Find where the given text appears and provide that cell's center as [x, y] coordinate. 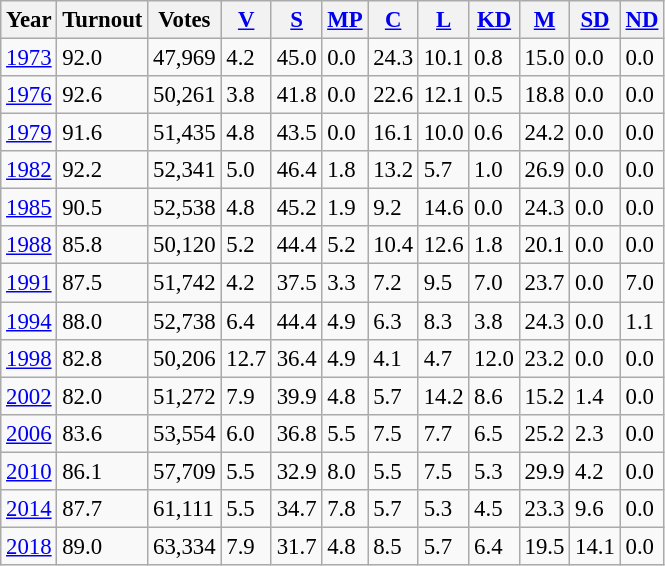
1985 [29, 208]
ND [642, 20]
7.2 [393, 283]
50,206 [184, 358]
15.2 [544, 396]
MP [345, 20]
6.5 [494, 433]
1973 [29, 58]
9.2 [393, 208]
6.0 [246, 433]
86.1 [102, 471]
1.4 [595, 396]
52,738 [184, 321]
4.1 [393, 358]
1988 [29, 245]
L [443, 20]
10.1 [443, 58]
1982 [29, 170]
2002 [29, 396]
41.8 [296, 95]
10.4 [393, 245]
29.9 [544, 471]
18.8 [544, 95]
45.2 [296, 208]
7.7 [443, 433]
7.8 [345, 509]
50,120 [184, 245]
19.5 [544, 546]
53,554 [184, 433]
8.0 [345, 471]
23.2 [544, 358]
91.6 [102, 133]
26.9 [544, 170]
36.4 [296, 358]
M [544, 20]
2006 [29, 433]
47,969 [184, 58]
8.3 [443, 321]
1994 [29, 321]
24.2 [544, 133]
1.0 [494, 170]
37.5 [296, 283]
45.0 [296, 58]
39.9 [296, 396]
12.7 [246, 358]
5.0 [246, 170]
13.2 [393, 170]
1976 [29, 95]
8.6 [494, 396]
25.2 [544, 433]
2.3 [595, 433]
50,261 [184, 95]
82.0 [102, 396]
89.0 [102, 546]
51,435 [184, 133]
0.6 [494, 133]
31.7 [296, 546]
15.0 [544, 58]
90.5 [102, 208]
88.0 [102, 321]
87.7 [102, 509]
61,111 [184, 509]
14.2 [443, 396]
KD [494, 20]
14.6 [443, 208]
92.2 [102, 170]
S [296, 20]
51,272 [184, 396]
34.7 [296, 509]
0.5 [494, 95]
23.3 [544, 509]
9.6 [595, 509]
1998 [29, 358]
36.8 [296, 433]
20.1 [544, 245]
92.0 [102, 58]
9.5 [443, 283]
C [393, 20]
SD [595, 20]
Turnout [102, 20]
1.1 [642, 321]
52,538 [184, 208]
4.7 [443, 358]
46.4 [296, 170]
10.0 [443, 133]
V [246, 20]
2018 [29, 546]
23.7 [544, 283]
12.1 [443, 95]
1979 [29, 133]
51,742 [184, 283]
2014 [29, 509]
16.1 [393, 133]
1991 [29, 283]
52,341 [184, 170]
85.8 [102, 245]
12.0 [494, 358]
43.5 [296, 133]
22.6 [393, 95]
83.6 [102, 433]
8.5 [393, 546]
6.3 [393, 321]
92.6 [102, 95]
14.1 [595, 546]
87.5 [102, 283]
Year [29, 20]
1.9 [345, 208]
Votes [184, 20]
63,334 [184, 546]
57,709 [184, 471]
4.5 [494, 509]
32.9 [296, 471]
0.8 [494, 58]
3.3 [345, 283]
12.6 [443, 245]
2010 [29, 471]
82.8 [102, 358]
